Extract the (x, y) coordinate from the center of the cell holding the provided text.  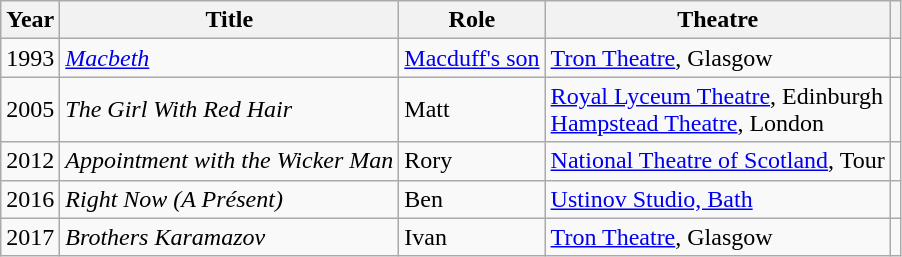
2017 (30, 237)
Rory (472, 161)
Macbeth (230, 58)
The Girl With Red Hair (230, 110)
2012 (30, 161)
Royal Lyceum Theatre, EdinburghHampstead Theatre, London (718, 110)
Appointment with the Wicker Man (230, 161)
Ivan (472, 237)
1993 (30, 58)
Brothers Karamazov (230, 237)
Right Now (A Présent) (230, 199)
Title (230, 20)
2016 (30, 199)
Ben (472, 199)
Macduff's son (472, 58)
Matt (472, 110)
Ustinov Studio, Bath (718, 199)
2005 (30, 110)
Year (30, 20)
Theatre (718, 20)
Role (472, 20)
National Theatre of Scotland, Tour (718, 161)
